Capture the cell that displays the provided text and extract its (x, y) central coordinate. 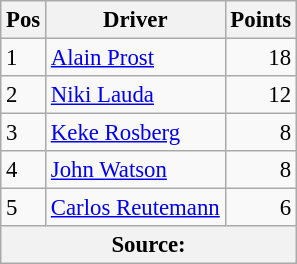
12 (260, 95)
3 (24, 133)
Alain Prost (136, 58)
Carlos Reutemann (136, 208)
Niki Lauda (136, 95)
5 (24, 208)
Pos (24, 20)
1 (24, 58)
Points (260, 20)
Keke Rosberg (136, 133)
4 (24, 170)
6 (260, 208)
18 (260, 58)
Source: (149, 245)
Driver (136, 20)
2 (24, 95)
John Watson (136, 170)
